Output the [X, Y] coordinate of the center of the cell containing the given text.  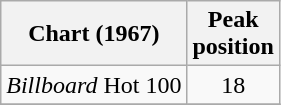
Peakposition [233, 34]
Chart (1967) [94, 34]
Billboard Hot 100 [94, 85]
18 [233, 85]
